Pinpoint the cell where the given text exists, returning its [X, Y] midpoint coordinate. 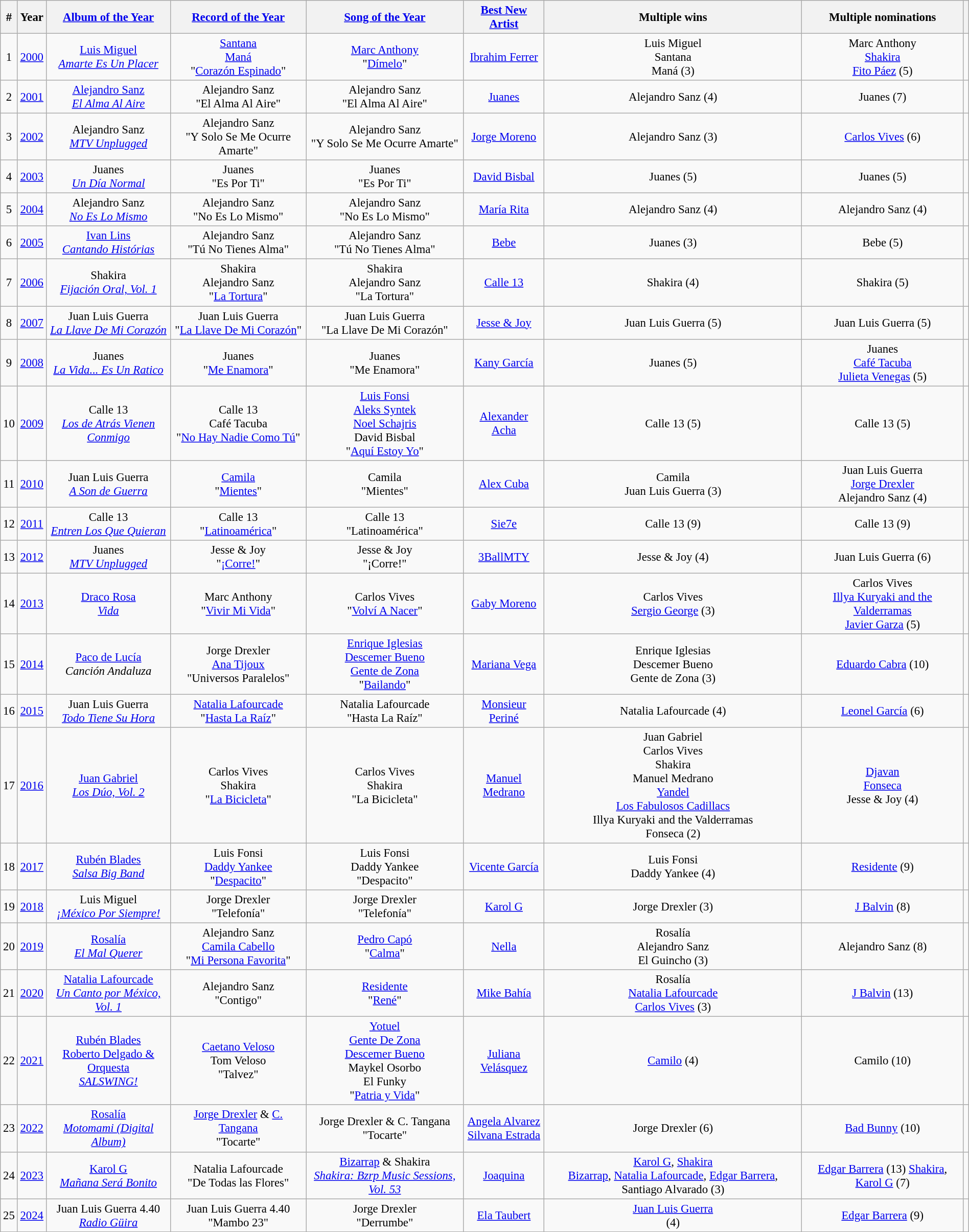
Ibrahim Ferrer [504, 57]
10 [9, 423]
22 [9, 1061]
2004 [32, 210]
RosalíaNatalia LafourcadeCarlos Vives (3) [673, 993]
# [9, 17]
Edgar Barrera (13) Shakira, Karol G (7) [883, 1175]
3BallMTY [504, 557]
Camilo (10) [883, 1061]
Juan Luis Guerra (6) [883, 557]
Calle 13 [504, 283]
Ela Taubert [504, 1216]
Alejandro Sanz"Contigo" [238, 993]
Alejandro SanzEl Alma Al Aire [108, 97]
Sie7e [504, 523]
Draco RosaVida [108, 603]
SantanaManá"Corazón Espinado" [238, 57]
Juanes [504, 97]
16 [9, 711]
Carlos Vives (6) [883, 137]
Carlos Vives"Volví A Nacer" [384, 603]
2 [9, 97]
Leonel García (6) [883, 711]
Shakira (4) [673, 283]
20 [9, 947]
Multiple nominations [883, 17]
17 [9, 785]
RosalíaAlejandro SanzEl Guincho (3) [673, 947]
2022 [32, 1129]
Jorge Drexler (6) [673, 1129]
2006 [32, 283]
Best New Artist [504, 17]
Juan GabrielLos Dúo, Vol. 2 [108, 785]
J Balvin (13) [883, 993]
Luis MiguelSantanaManá (3) [673, 57]
JuanesCafé TacubaJulieta Venegas (5) [883, 362]
Record of the Year [238, 17]
Natalia LafourcadeUn Canto por México, Vol. 1 [108, 993]
2018 [32, 907]
2021 [32, 1061]
7 [9, 283]
Jorge Moreno [504, 137]
Marc AnthonyShakiraFito Páez (5) [883, 57]
Jorge DrexlerAna Tijoux"Universos Paralelos" [238, 665]
2002 [32, 137]
Bebe (5) [883, 242]
Carlos VivesSergio George (3) [673, 603]
Alejandro Sanz (8) [883, 947]
2005 [32, 242]
Song of the Year [384, 17]
2009 [32, 423]
Natalia Lafourcade "De Todas las Flores" [238, 1175]
Luis FonsiAleks SyntekNoel SchajrisDavid Bisbal"Aquí Estoy Yo" [384, 423]
4 [9, 177]
Juan Luis Guerra 4.40Radio Güira [108, 1216]
18 [9, 867]
Alex Cuba [504, 484]
Juan Luis Guerra(4) [673, 1216]
Bizarrap & ShakiraShakira: Bzrp Music Sessions, Vol. 53 [384, 1175]
David Bisbal [504, 177]
Rosalía Motomami (Digital Album) [108, 1129]
Manuel Medrano [504, 785]
21 [9, 993]
Vicente García [504, 867]
Angela AlvarezSilvana Estrada [504, 1129]
Camilo (4) [673, 1061]
2001 [32, 97]
Calle 13Café Tacuba"No Hay Nadie Como Tú" [238, 423]
Natalia Lafourcade (4) [673, 711]
Album of the Year [108, 17]
JuanesMTV Unplugged [108, 557]
Marc Anthony"Dímelo" [384, 57]
Residente"René" [384, 993]
Joaquina [504, 1175]
Juan Luis GuerraTodo Tiene Su Hora [108, 711]
Edgar Barrera (9) [883, 1216]
Alexander Acha [504, 423]
2000 [32, 57]
Jorge Drexler"Derrumbe" [384, 1216]
Karol G Mañana Será Bonito [108, 1175]
Bebe [504, 242]
11 [9, 484]
Juan Luis GuerraA Son de Guerra [108, 484]
RosalíaEl Mal Querer [108, 947]
YotuelGente De ZonaDescemer BuenoMaykel OsorboEl Funky"Patria y Vida" [384, 1061]
J Balvin (8) [883, 907]
Alejandro SanzMTV Unplugged [108, 137]
12 [9, 523]
2013 [32, 603]
2011 [32, 523]
2003 [32, 177]
Residente (9) [883, 867]
Enrique IglesiasDescemer BuenoGente de Zona (3) [673, 665]
Eduardo Cabra (10) [883, 665]
DjavanFonsecaJesse & Joy (4) [883, 785]
Luis FonsiDaddy Yankee (4) [673, 867]
Monsieur Periné [504, 711]
Kany García [504, 362]
2010 [32, 484]
Juan Luis GuerraJorge DrexlerAlejandro Sanz (4) [883, 484]
9 [9, 362]
Mike Bahía [504, 993]
Ivan LinsCantando Histórias [108, 242]
Alejandro Sanz (3) [673, 137]
Year [32, 17]
Enrique IglesiasDescemer BuenoGente de Zona"Bailando" [384, 665]
Jorge Drexler (3) [673, 907]
JuanesLa Vida... Es Un Ratico [108, 362]
2020 [32, 993]
Nella [504, 947]
Pedro Capó"Calma" [384, 947]
2014 [32, 665]
6 [9, 242]
Juliana Velásquez [504, 1061]
María Rita [504, 210]
Calle 13Entren Los Que Quieran [108, 523]
Gaby Moreno [504, 603]
8 [9, 323]
15 [9, 665]
Karol G [504, 907]
Caetano Veloso Tom Veloso"Talvez" [238, 1061]
Mariana Vega [504, 665]
Karol G, ShakiraBizarrap, Natalia Lafourcade, Edgar Barrera, Santiago Alvarado (3) [673, 1175]
2015 [32, 711]
19 [9, 907]
Bad Bunny (10) [883, 1129]
Luis MiguelAmarte Es Un Placer [108, 57]
2023 [32, 1175]
3 [9, 137]
1 [9, 57]
2016 [32, 785]
25 [9, 1216]
2012 [32, 557]
Luis Miguel¡México Por Siempre! [108, 907]
24 [9, 1175]
Jesse & Joy (4) [673, 557]
13 [9, 557]
Multiple wins [673, 17]
Alejandro SanzNo Es Lo Mismo [108, 210]
Rubén Blades Roberto Delgado & OrquestaSALSWING! [108, 1061]
Jesse & Joy [504, 323]
Marc Anthony"Vivir Mi Vida" [238, 603]
Juanes (7) [883, 97]
14 [9, 603]
Alejandro SanzCamila Cabello"Mi Persona Favorita" [238, 947]
23 [9, 1129]
Carlos VivesIllya Kuryaki and the ValderramasJavier Garza (5) [883, 603]
Juan Luis GuerraLa Llave De Mi Corazón [108, 323]
ShakiraFijación Oral, Vol. 1 [108, 283]
2017 [32, 867]
Juanes (3) [673, 242]
Paco de LucíaCanción Andaluza [108, 665]
2007 [32, 323]
Rubén BladesSalsa Big Band [108, 867]
Juan GabrielCarlos VivesShakiraManuel MedranoYandelLos Fabulosos CadillacsIllya Kuryaki and the ValderramasFonseca (2) [673, 785]
2019 [32, 947]
2008 [32, 362]
5 [9, 210]
CamilaJuan Luis Guerra (3) [673, 484]
Calle 13Los de Atrás Vienen Conmigo [108, 423]
JuanesUn Día Normal [108, 177]
2024 [32, 1216]
Shakira (5) [883, 283]
Juan Luis Guerra 4.40"Mambo 23" [238, 1216]
